Detect which cell encompasses the target text, then output its (X, Y) center coordinate. 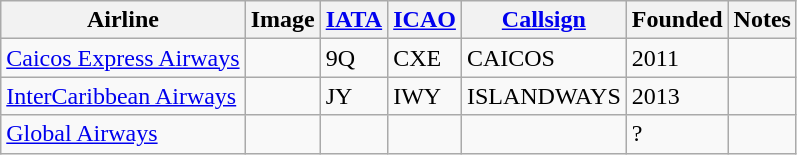
ICAO (425, 20)
ISLANDWAYS (544, 96)
9Q (354, 58)
IATA (354, 20)
InterCaribbean Airways (123, 96)
Notes (762, 20)
? (677, 134)
Callsign (544, 20)
Airline (123, 20)
CAICOS (544, 58)
Global Airways (123, 134)
Image (282, 20)
2013 (677, 96)
Founded (677, 20)
JY (354, 96)
IWY (425, 96)
CXE (425, 58)
2011 (677, 58)
Caicos Express Airways (123, 58)
